Determine the [x, y] coordinate at the center of the cell enclosing the given text.  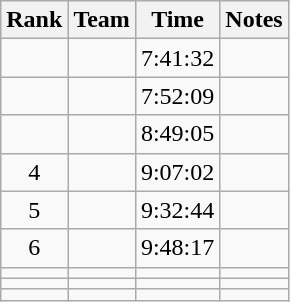
7:41:32 [177, 58]
9:07:02 [177, 172]
8:49:05 [177, 134]
9:32:44 [177, 210]
Notes [254, 20]
Rank [34, 20]
7:52:09 [177, 96]
Team [102, 20]
4 [34, 172]
6 [34, 248]
Time [177, 20]
9:48:17 [177, 248]
5 [34, 210]
